Return [X, Y] of the center of cell containing provided text 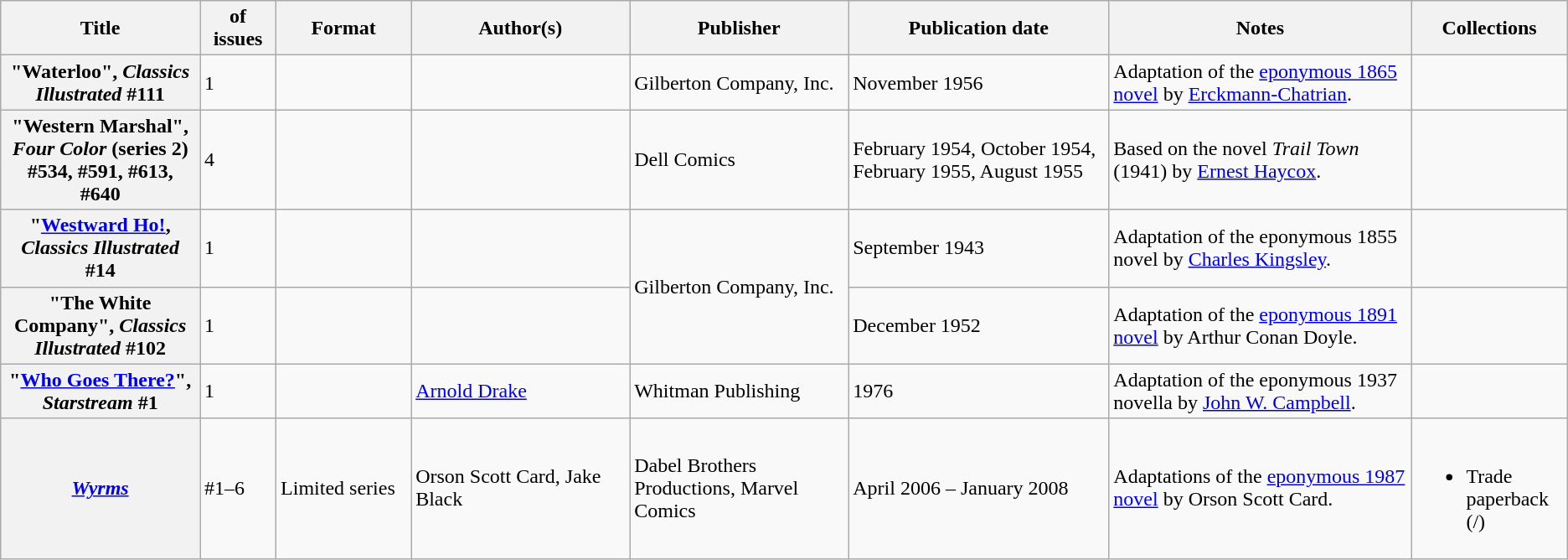
Dell Comics [739, 159]
April 2006 – January 2008 [978, 488]
September 1943 [978, 248]
"The White Company", Classics Illustrated #102 [101, 325]
February 1954, October 1954, February 1955, August 1955 [978, 159]
Adaptation of the eponymous 1855 novel by Charles Kingsley. [1260, 248]
Limited series [343, 488]
Adaptation of the eponymous 1865 novel by Erckmann-Chatrian. [1260, 82]
Arnold Drake [521, 391]
Notes [1260, 29]
Wyrms [101, 488]
November 1956 [978, 82]
"Who Goes There?", Starstream #1 [101, 391]
Whitman Publishing [739, 391]
Publication date [978, 29]
December 1952 [978, 325]
1976 [978, 391]
of issues [238, 29]
Adaptation of the eponymous 1891 novel by Arthur Conan Doyle. [1260, 325]
Author(s) [521, 29]
"Westward Ho!, Classics Illustrated #14 [101, 248]
"Waterloo", Classics Illustrated #111 [101, 82]
Collections [1489, 29]
Title [101, 29]
4 [238, 159]
Adaptation of the eponymous 1937 novella by John W. Campbell. [1260, 391]
Dabel Brothers Productions, Marvel Comics [739, 488]
Publisher [739, 29]
"Western Marshal", Four Color (series 2) #534, #591, #613, #640 [101, 159]
#1–6 [238, 488]
Adaptations of the eponymous 1987 novel by Orson Scott Card. [1260, 488]
Trade paperback (/) [1489, 488]
Format [343, 29]
Based on the novel Trail Town (1941) by Ernest Haycox. [1260, 159]
Orson Scott Card, Jake Black [521, 488]
